Extract the (x, y) coordinate from the center of the cell holding the provided text.  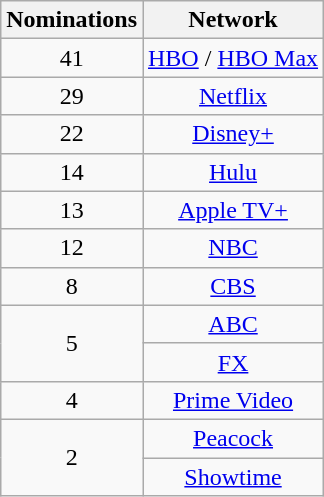
HBO / HBO Max (232, 58)
14 (72, 172)
FX (232, 362)
22 (72, 134)
13 (72, 210)
CBS (232, 286)
41 (72, 58)
Netflix (232, 96)
ABC (232, 324)
Peacock (232, 438)
Apple TV+ (232, 210)
29 (72, 96)
Hulu (232, 172)
Nominations (72, 20)
Showtime (232, 477)
4 (72, 400)
Disney+ (232, 134)
Prime Video (232, 400)
8 (72, 286)
12 (72, 248)
Network (232, 20)
5 (72, 343)
NBC (232, 248)
2 (72, 457)
